From the cell containing the given text, extract its center point as [X, Y] coordinate. 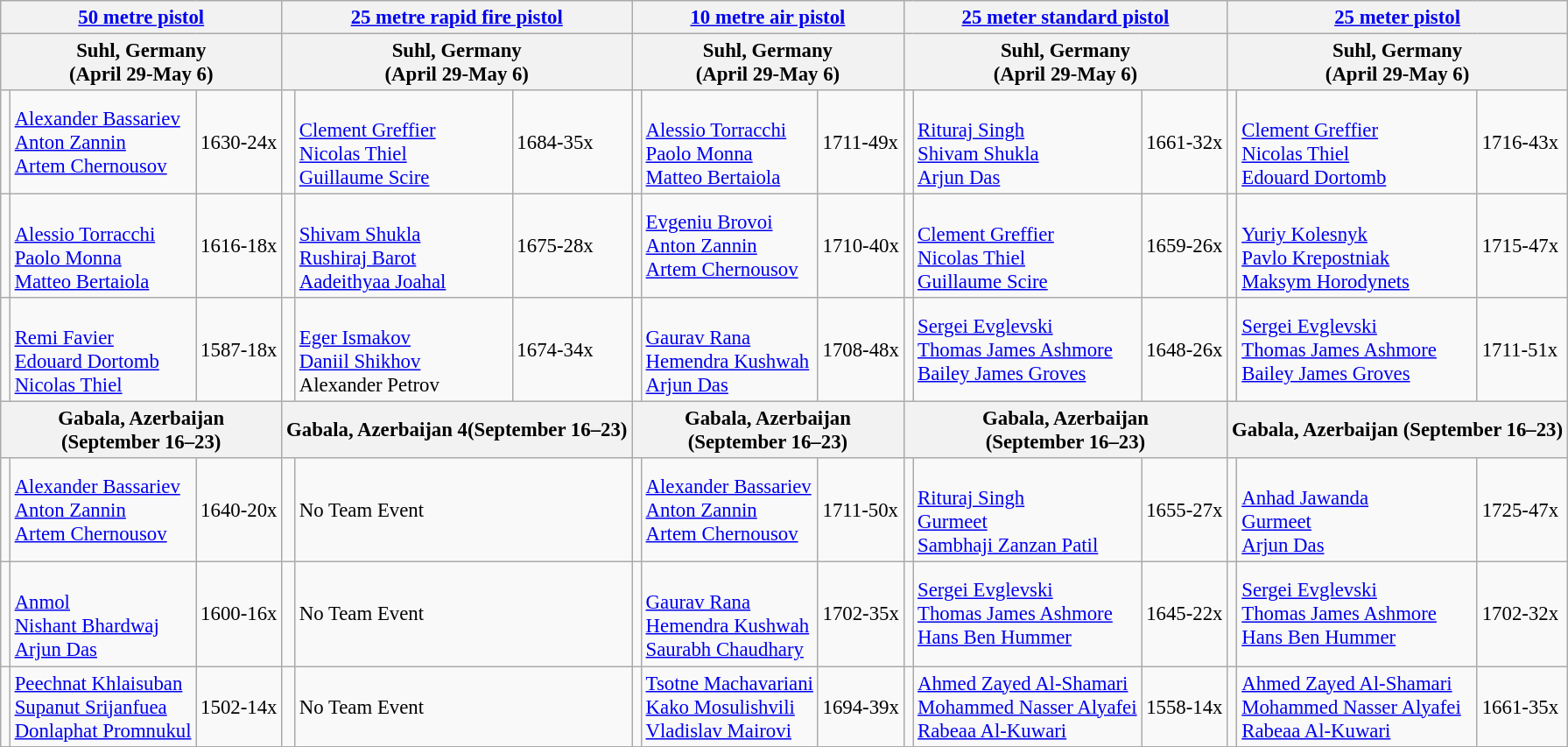
Gabala, Azerbaijan (September 16–23) [1397, 431]
50 metre pistol [142, 18]
1661-35x [1522, 707]
Yuriy KolesnykPavlo KrepostniakMaksym Horodynets [1357, 247]
Clement GreffierNicolas ThielEdouard Dortomb [1357, 142]
Tsotne MachavarianiKako MosulishviliVladislav Mairovi [729, 707]
25 meter pistol [1397, 18]
Rituraj SinghGurmeetSambhaji Zanzan Patil [1028, 511]
1711-49x [861, 142]
1708-48x [861, 350]
Peechnat KhlaisubanSupanut SrijanfueaDonlaphat Promnukul [102, 707]
1694-39x [861, 707]
1711-50x [861, 511]
1558-14x [1185, 707]
1710-40x [861, 247]
1655-27x [1185, 511]
AnmolNishant BhardwajArjun Das [102, 615]
25 metre rapid fire pistol [457, 18]
1645-22x [1185, 615]
Evgeniu BrovoiAnton ZanninArtem Chernousov [729, 247]
1616-18x [239, 247]
1661-32x [1185, 142]
1640-20x [239, 511]
1587-18x [239, 350]
25 meter standard pistol [1065, 18]
1725-47x [1522, 511]
Gaurav RanaHemendra KushwahSaurabh Chaudhary [729, 615]
1702-35x [861, 615]
Anhad JawandaGurmeetArjun Das [1357, 511]
1675-28x [573, 247]
1711-51x [1522, 350]
1630-24x [239, 142]
Gaurav RanaHemendra KushwahArjun Das [729, 350]
1659-26x [1185, 247]
1684-35x [573, 142]
1600-16x [239, 615]
Remi FavierEdouard DortombNicolas Thiel [102, 350]
10 metre air pistol [768, 18]
1674-34x [573, 350]
1648-26x [1185, 350]
Shivam ShuklaRushiraj BarotAadeithyaa Joahal [403, 247]
Gabala, Azerbaijan 4(September 16–23) [457, 431]
Rituraj SinghShivam ShuklaArjun Das [1028, 142]
1715-47x [1522, 247]
1716-43x [1522, 142]
Eger IsmakovDaniil ShikhovAlexander Petrov [403, 350]
1502-14x [239, 707]
1702-32x [1522, 615]
